Scan for the cell matching the given text and deliver its (X, Y) coordinate at center. 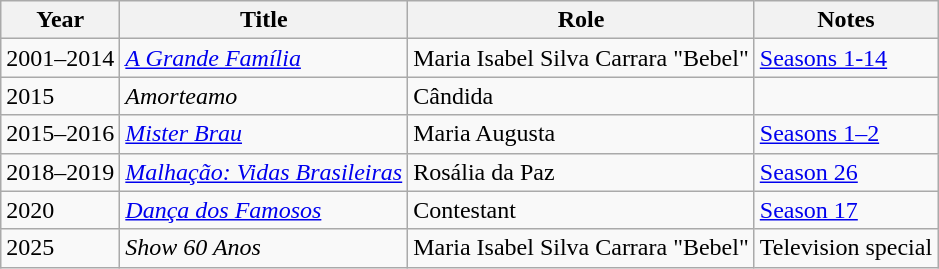
Seasons 1–2 (846, 134)
Television special (846, 248)
Season 17 (846, 210)
Dança dos Famosos (264, 210)
Rosália da Paz (582, 172)
2015–2016 (60, 134)
Notes (846, 20)
Role (582, 20)
Malhação: Vidas Brasileiras (264, 172)
Maria Augusta (582, 134)
Year (60, 20)
Cândida (582, 96)
Title (264, 20)
Contestant (582, 210)
2025 (60, 248)
Season 26 (846, 172)
Mister Brau (264, 134)
Seasons 1-14 (846, 58)
2018–2019 (60, 172)
Amorteamo (264, 96)
Show 60 Anos (264, 248)
2020 (60, 210)
A Grande Família (264, 58)
2001–2014 (60, 58)
2015 (60, 96)
